Find where the given text appears and provide that cell's center as [x, y] coordinate. 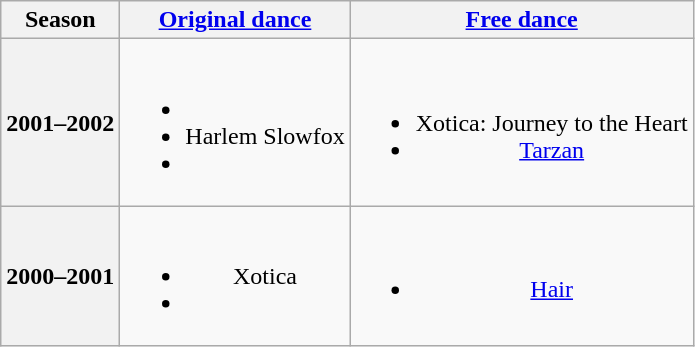
Hair [522, 276]
Free dance [522, 20]
Season [60, 20]
Original dance [235, 20]
Harlem Slowfox [235, 122]
Xotica [235, 276]
2001–2002 [60, 122]
Xotica: Journey to the Heart Tarzan [522, 122]
2000–2001 [60, 276]
